Detect which cell encompasses the target text, then output its [X, Y] center coordinate. 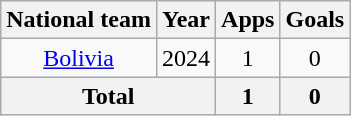
Total [108, 96]
Goals [315, 20]
Apps [248, 20]
Bolivia [79, 58]
National team [79, 20]
Year [186, 20]
2024 [186, 58]
